From the cell containing the given text, extract its center point as [X, Y] coordinate. 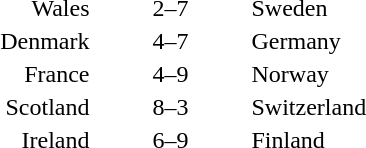
8–3 [170, 107]
4–9 [170, 74]
4–7 [170, 41]
